For the text-containing cell, return its midpoint in [X, Y] coordinate format. 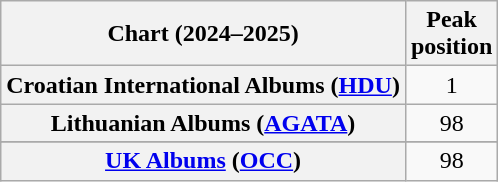
Peak position [451, 34]
Chart (2024–2025) [204, 34]
Lithuanian Albums (AGATA) [204, 123]
Croatian International Albums (HDU) [204, 85]
1 [451, 85]
UK Albums (OCC) [204, 161]
